Search for the cell housing the specified text and yield its (x, y) center coordinate. 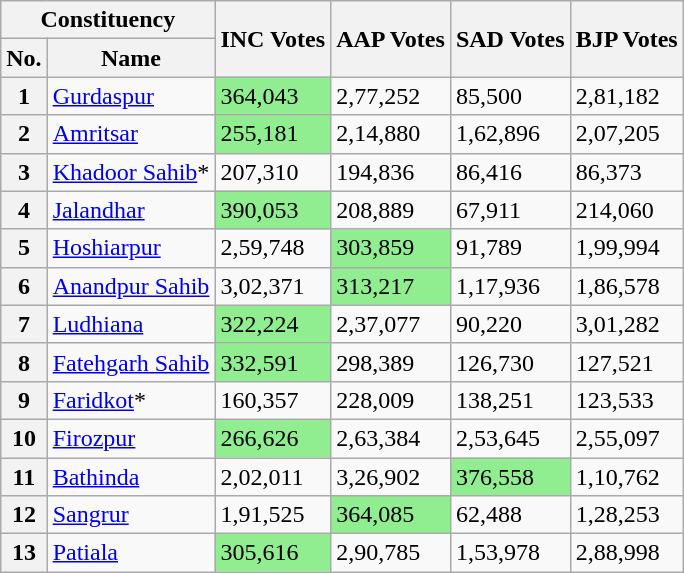
207,310 (273, 172)
2,55,097 (626, 438)
Anandpur Sahib (131, 286)
127,521 (626, 362)
2,88,998 (626, 553)
160,357 (273, 400)
9 (24, 400)
2,14,880 (391, 134)
2,53,645 (510, 438)
2,59,748 (273, 248)
Patiala (131, 553)
3,01,282 (626, 324)
85,500 (510, 96)
138,251 (510, 400)
1,17,936 (510, 286)
2,37,077 (391, 324)
364,085 (391, 515)
Khadoor Sahib* (131, 172)
Sangrur (131, 515)
2,81,182 (626, 96)
376,558 (510, 477)
1 (24, 96)
3 (24, 172)
5 (24, 248)
1,99,994 (626, 248)
1,62,896 (510, 134)
Hoshiarpur (131, 248)
1,53,978 (510, 553)
332,591 (273, 362)
13 (24, 553)
INC Votes (273, 39)
1,10,762 (626, 477)
4 (24, 210)
305,616 (273, 553)
Firozpur (131, 438)
2,77,252 (391, 96)
266,626 (273, 438)
Faridkot* (131, 400)
228,009 (391, 400)
90,220 (510, 324)
Fatehgarh Sahib (131, 362)
Name (131, 58)
313,217 (391, 286)
No. (24, 58)
2,63,384 (391, 438)
Gurdaspur (131, 96)
12 (24, 515)
91,789 (510, 248)
1,86,578 (626, 286)
6 (24, 286)
BJP Votes (626, 39)
Amritsar (131, 134)
3,26,902 (391, 477)
8 (24, 362)
194,836 (391, 172)
Jalandhar (131, 210)
298,389 (391, 362)
126,730 (510, 362)
Bathinda (131, 477)
62,488 (510, 515)
10 (24, 438)
364,043 (273, 96)
1,91,525 (273, 515)
86,416 (510, 172)
2,90,785 (391, 553)
390,053 (273, 210)
3,02,371 (273, 286)
11 (24, 477)
1,28,253 (626, 515)
2 (24, 134)
Constituency (108, 20)
7 (24, 324)
Ludhiana (131, 324)
SAD Votes (510, 39)
86,373 (626, 172)
255,181 (273, 134)
123,533 (626, 400)
208,889 (391, 210)
2,07,205 (626, 134)
AAP Votes (391, 39)
67,911 (510, 210)
214,060 (626, 210)
322,224 (273, 324)
2,02,011 (273, 477)
303,859 (391, 248)
